Find where the given text appears and provide that cell's center as (x, y) coordinate. 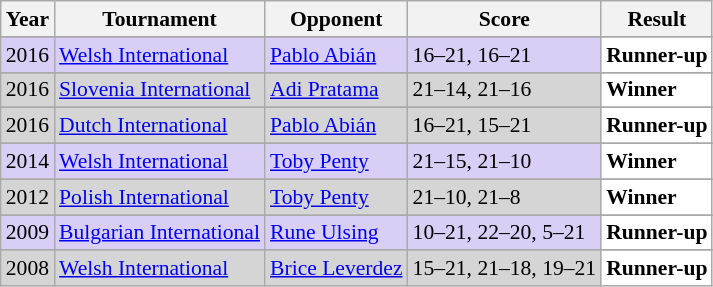
Polish International (160, 197)
Bulgarian International (160, 233)
10–21, 22–20, 5–21 (505, 233)
21–15, 21–10 (505, 162)
Slovenia International (160, 90)
2009 (28, 233)
16–21, 15–21 (505, 126)
15–21, 21–18, 19–21 (505, 269)
21–14, 21–16 (505, 90)
2008 (28, 269)
21–10, 21–8 (505, 197)
Opponent (336, 19)
16–21, 16–21 (505, 55)
Year (28, 19)
Brice Leverdez (336, 269)
Rune Ulsing (336, 233)
2012 (28, 197)
Dutch International (160, 126)
Tournament (160, 19)
Score (505, 19)
Adi Pratama (336, 90)
Result (656, 19)
2014 (28, 162)
